Identify which cell holds the provided text, then report its (X, Y) central coordinate. 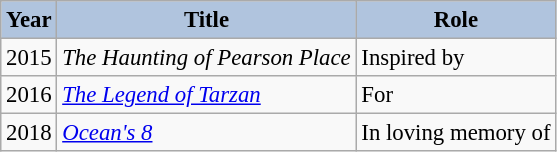
2015 (29, 58)
Year (29, 20)
2016 (29, 95)
In loving memory of (456, 133)
The Haunting of Pearson Place (206, 58)
Inspired by (456, 58)
Title (206, 20)
Role (456, 20)
The Legend of Tarzan (206, 95)
Ocean's 8 (206, 133)
For (456, 95)
2018 (29, 133)
